Detect which cell encompasses the target text, then output its (X, Y) center coordinate. 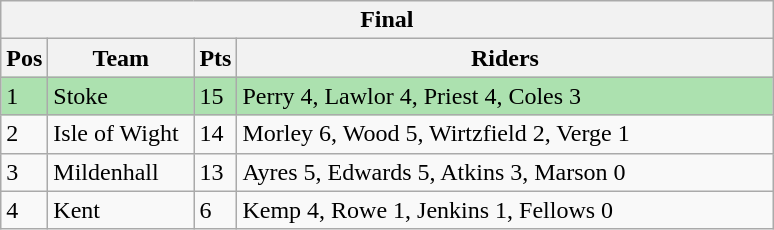
Perry 4, Lawlor 4, Priest 4, Coles 3 (505, 96)
4 (24, 210)
Riders (505, 58)
6 (216, 210)
14 (216, 134)
Kent (121, 210)
Stoke (121, 96)
Final (387, 20)
Ayres 5, Edwards 5, Atkins 3, Marson 0 (505, 172)
13 (216, 172)
Pos (24, 58)
Team (121, 58)
Pts (216, 58)
Mildenhall (121, 172)
Isle of Wight (121, 134)
2 (24, 134)
3 (24, 172)
Kemp 4, Rowe 1, Jenkins 1, Fellows 0 (505, 210)
Morley 6, Wood 5, Wirtzfield 2, Verge 1 (505, 134)
15 (216, 96)
1 (24, 96)
